Provide the [x, y] coordinate of the cell's center where the given text is located.  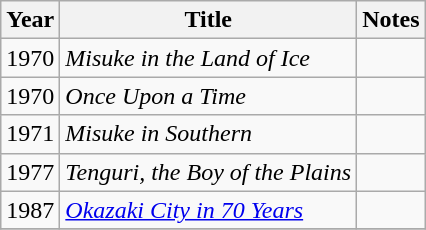
Year [30, 20]
Misuke in Southern [208, 134]
1977 [30, 172]
Once Upon a Time [208, 96]
Title [208, 20]
Okazaki City in 70 Years [208, 210]
1971 [30, 134]
Tenguri, the Boy of the Plains [208, 172]
Notes [391, 20]
Misuke in the Land of Ice [208, 58]
1987 [30, 210]
